Scan for the cell matching the given text and deliver its (X, Y) coordinate at center. 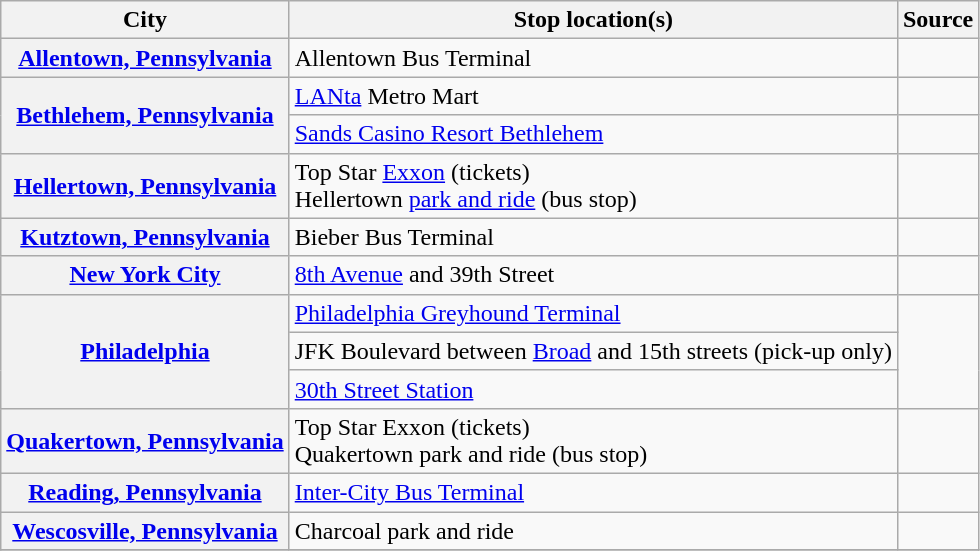
Source (938, 20)
Allentown, Pennsylvania (145, 58)
LANta Metro Mart (593, 96)
8th Avenue and 39th Street (593, 275)
Philadelphia (145, 351)
Hellertown, Pennsylvania (145, 186)
Bethlehem, Pennsylvania (145, 115)
30th Street Station (593, 389)
Inter-City Bus Terminal (593, 492)
Reading, Pennsylvania (145, 492)
Wescosville, Pennsylvania (145, 531)
Stop location(s) (593, 20)
City (145, 20)
Top Star Exxon (tickets)Hellertown park and ride (bus stop) (593, 186)
Kutztown, Pennsylvania (145, 237)
Philadelphia Greyhound Terminal (593, 313)
New York City (145, 275)
JFK Boulevard between Broad and 15th streets (pick-up only) (593, 351)
Allentown Bus Terminal (593, 58)
Sands Casino Resort Bethlehem (593, 134)
Top Star Exxon (tickets)Quakertown park and ride (bus stop) (593, 440)
Charcoal park and ride (593, 531)
Quakertown, Pennsylvania (145, 440)
Bieber Bus Terminal (593, 237)
